Output the [x, y] coordinate of the center of the cell containing the given text.  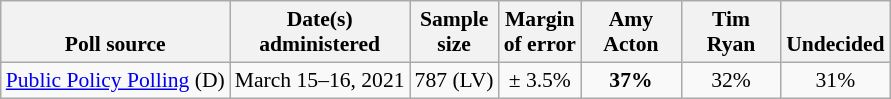
AmyActon [631, 32]
Date(s)administered [320, 32]
32% [731, 80]
Marginof error [540, 32]
± 3.5% [540, 80]
TimRyan [731, 32]
31% [835, 80]
787 (LV) [454, 80]
March 15–16, 2021 [320, 80]
Undecided [835, 32]
Samplesize [454, 32]
37% [631, 80]
Poll source [116, 32]
Public Policy Polling (D) [116, 80]
